Extract the (X, Y) coordinate from the center of the cell holding the provided text.  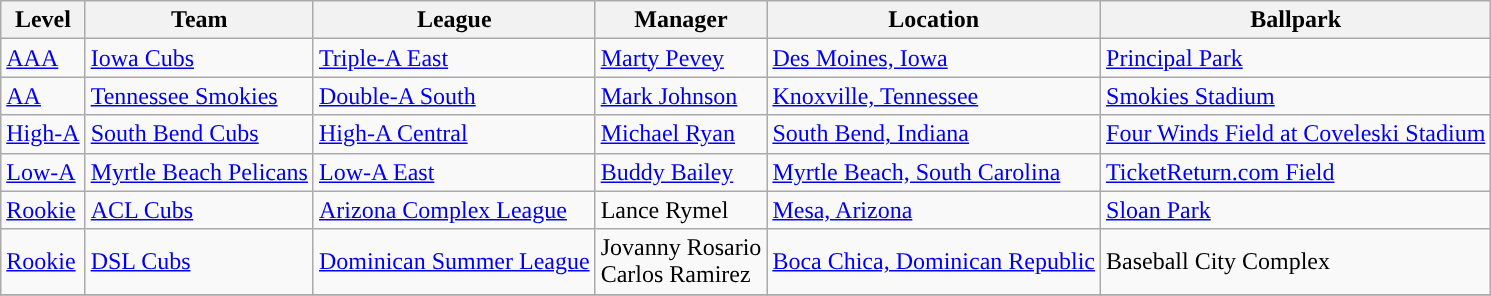
DSL Cubs (199, 262)
Boca Chica, Dominican Republic (934, 262)
ACL Cubs (199, 210)
Mark Johnson (681, 96)
Principal Park (1296, 58)
Des Moines, Iowa (934, 58)
Dominican Summer League (454, 262)
League (454, 20)
South Bend Cubs (199, 134)
Triple-A East (454, 58)
Buddy Bailey (681, 172)
Level (43, 20)
Mesa, Arizona (934, 210)
Manager (681, 20)
Myrtle Beach, South Carolina (934, 172)
Tennessee Smokies (199, 96)
Four Winds Field at Coveleski Stadium (1296, 134)
High-A (43, 134)
Marty Pevey (681, 58)
Iowa Cubs (199, 58)
Jovanny Rosario Carlos Ramirez (681, 262)
High-A Central (454, 134)
Low-A (43, 172)
Michael Ryan (681, 134)
Double-A South (454, 96)
Low-A East (454, 172)
Ballpark (1296, 20)
Arizona Complex League (454, 210)
Lance Rymel (681, 210)
Myrtle Beach Pelicans (199, 172)
TicketReturn.com Field (1296, 172)
Knoxville, Tennessee (934, 96)
Smokies Stadium (1296, 96)
South Bend, Indiana (934, 134)
AA (43, 96)
Team (199, 20)
Baseball City Complex (1296, 262)
Sloan Park (1296, 210)
AAA (43, 58)
Location (934, 20)
